Extract the (x, y) coordinate from the center of the cell holding the provided text.  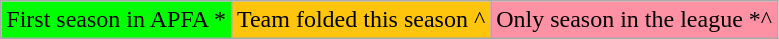
Team folded this season ^ (360, 20)
Only season in the league *^ (634, 20)
First season in APFA * (116, 20)
